Detect which cell encompasses the target text, then output its [X, Y] center coordinate. 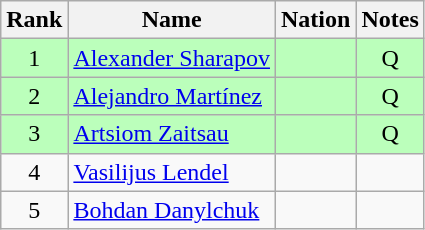
5 [34, 210]
1 [34, 58]
Rank [34, 20]
Alexander Sharapov [172, 58]
Artsiom Zaitsau [172, 134]
3 [34, 134]
Nation [316, 20]
Name [172, 20]
4 [34, 172]
Notes [390, 20]
Vasilijus Lendel [172, 172]
2 [34, 96]
Bohdan Danylchuk [172, 210]
Alejandro Martínez [172, 96]
